Pinpoint the cell where the given text exists, returning its [X, Y] midpoint coordinate. 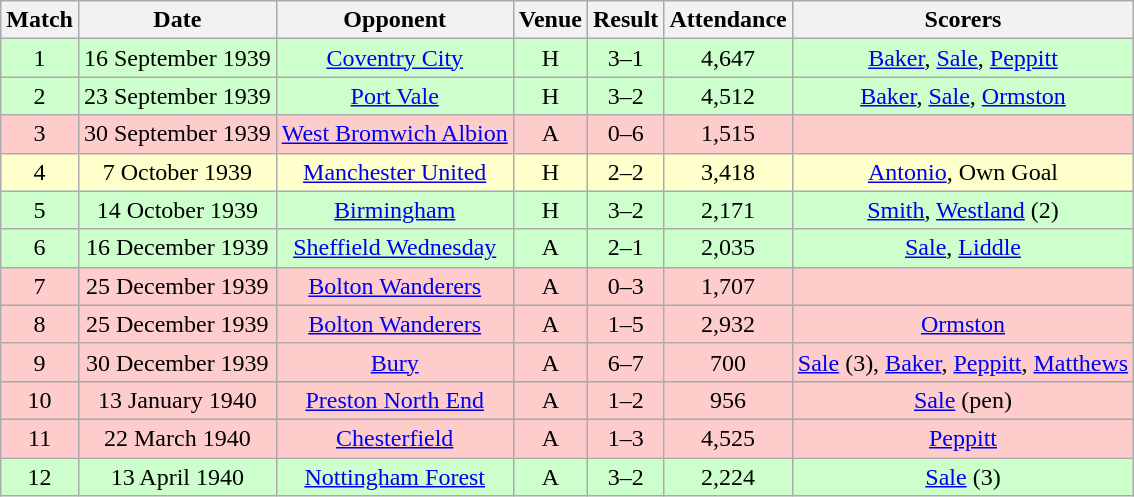
22 March 1940 [177, 438]
1–3 [625, 438]
13 January 1940 [177, 400]
5 [40, 210]
Sheffield Wednesday [394, 248]
956 [728, 400]
30 December 1939 [177, 362]
2,035 [728, 248]
Date [177, 20]
12 [40, 477]
13 April 1940 [177, 477]
Bury [394, 362]
3 [40, 134]
Sale (3), Baker, Peppitt, Matthews [962, 362]
Coventry City [394, 58]
14 October 1939 [177, 210]
Scorers [962, 20]
Sale, Liddle [962, 248]
Sale (3) [962, 477]
3,418 [728, 172]
Nottingham Forest [394, 477]
0–3 [625, 286]
Opponent [394, 20]
Baker, Sale, Peppitt [962, 58]
16 December 1939 [177, 248]
Preston North End [394, 400]
7 October 1939 [177, 172]
2,224 [728, 477]
1 [40, 58]
Antonio, Own Goal [962, 172]
2,932 [728, 324]
8 [40, 324]
Ormston [962, 324]
1,707 [728, 286]
1–2 [625, 400]
Match [40, 20]
30 September 1939 [177, 134]
2–2 [625, 172]
West Bromwich Albion [394, 134]
6 [40, 248]
4,647 [728, 58]
16 September 1939 [177, 58]
6–7 [625, 362]
2–1 [625, 248]
2,171 [728, 210]
Peppitt [962, 438]
Chesterfield [394, 438]
Birmingham [394, 210]
9 [40, 362]
3–1 [625, 58]
4,525 [728, 438]
7 [40, 286]
1,515 [728, 134]
10 [40, 400]
1–5 [625, 324]
700 [728, 362]
Attendance [728, 20]
4 [40, 172]
Baker, Sale, Ormston [962, 96]
Smith, Westland (2) [962, 210]
Manchester United [394, 172]
2 [40, 96]
11 [40, 438]
Venue [550, 20]
Sale (pen) [962, 400]
Result [625, 20]
23 September 1939 [177, 96]
0–6 [625, 134]
Port Vale [394, 96]
4,512 [728, 96]
